Search for the cell housing the specified text and yield its [x, y] center coordinate. 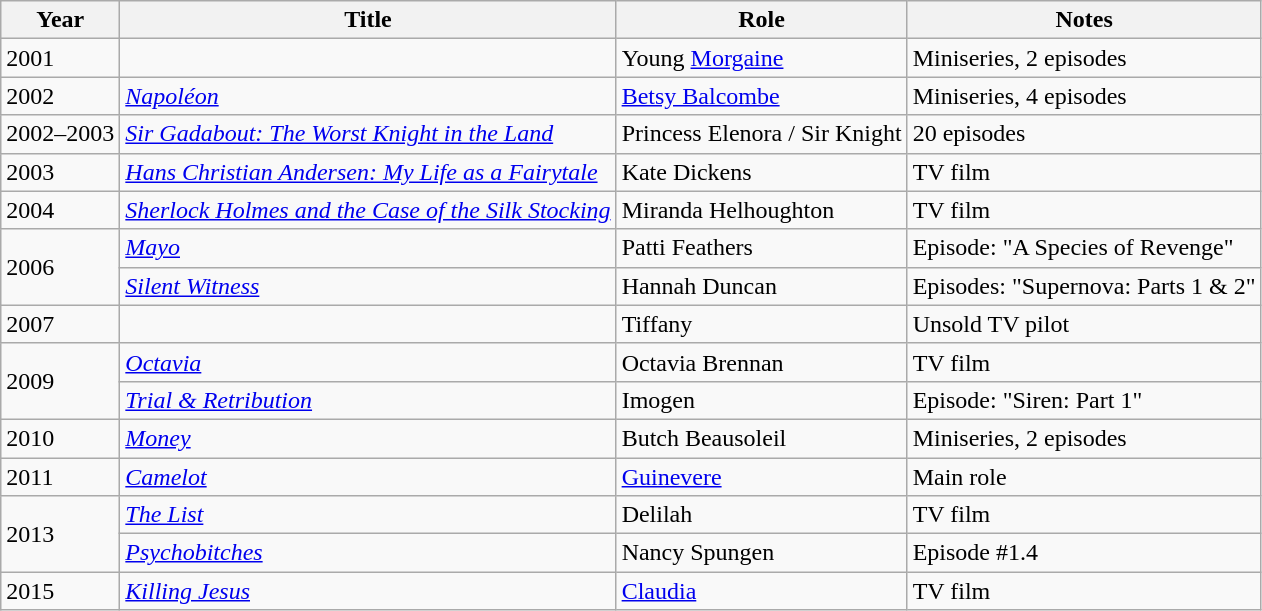
Butch Beausoleil [762, 438]
2009 [60, 381]
Killing Jesus [368, 591]
Main role [1084, 477]
2010 [60, 438]
Claudia [762, 591]
Title [368, 20]
2001 [60, 58]
Imogen [762, 400]
Episode: "Siren: Part 1" [1084, 400]
2004 [60, 210]
Tiffany [762, 324]
Patti Feathers [762, 248]
2003 [60, 172]
Sir Gadabout: The Worst Knight in the Land [368, 134]
Year [60, 20]
Camelot [368, 477]
Episode: "A Species of Revenge" [1084, 248]
2006 [60, 267]
Role [762, 20]
2011 [60, 477]
2002–2003 [60, 134]
2013 [60, 534]
2007 [60, 324]
Notes [1084, 20]
20 episodes [1084, 134]
Episodes: "Supernova: Parts 1 & 2" [1084, 286]
Silent Witness [368, 286]
Miranda Helhoughton [762, 210]
Princess Elenora / Sir Knight [762, 134]
Betsy Balcombe [762, 96]
Kate Dickens [762, 172]
2002 [60, 96]
Money [368, 438]
Unsold TV pilot [1084, 324]
Napoléon [368, 96]
Trial & Retribution [368, 400]
Hannah Duncan [762, 286]
Guinevere [762, 477]
Octavia Brennan [762, 362]
Psychobitches [368, 553]
Episode #1.4 [1084, 553]
Octavia [368, 362]
The List [368, 515]
Sherlock Holmes and the Case of the Silk Stocking [368, 210]
Miniseries, 4 episodes [1084, 96]
Mayo [368, 248]
2015 [60, 591]
Hans Christian Andersen: My Life as a Fairytale [368, 172]
Young Morgaine [762, 58]
Nancy Spungen [762, 553]
Delilah [762, 515]
